Return the (x, y) coordinate for the center point of the cell that contains the specified text.  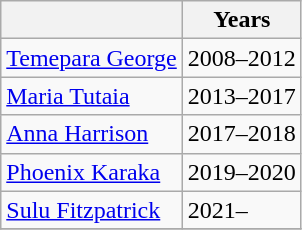
Maria Tutaia (92, 96)
Years (242, 20)
Sulu Fitzpatrick (92, 210)
2021– (242, 210)
2019–2020 (242, 172)
Phoenix Karaka (92, 172)
Temepara George (92, 58)
2008–2012 (242, 58)
Anna Harrison (92, 134)
2013–2017 (242, 96)
2017–2018 (242, 134)
